Determine the (x, y) coordinate at the center of the cell enclosing the given text.  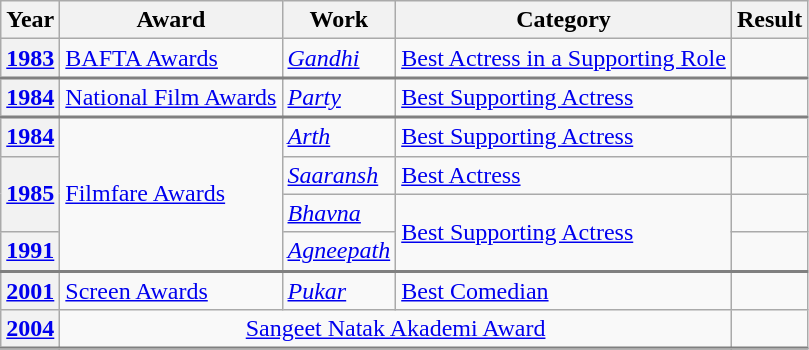
1991 (30, 252)
BAFTA Awards (171, 58)
Gandhi (339, 58)
Category (564, 20)
Agneepath (339, 252)
Pukar (339, 290)
Sangeet Natak Akademi Award (396, 330)
Filmfare Awards (171, 194)
Party (339, 98)
1985 (30, 194)
Best Actress (564, 175)
Screen Awards (171, 290)
Award (171, 20)
Best Comedian (564, 290)
Work (339, 20)
Bhavna (339, 213)
National Film Awards (171, 98)
Saaransh (339, 175)
2001 (30, 290)
Result (769, 20)
Arth (339, 136)
Year (30, 20)
2004 (30, 330)
Best Actress in a Supporting Role (564, 58)
1983 (30, 58)
